Identify which cell holds the provided text, then report its (x, y) central coordinate. 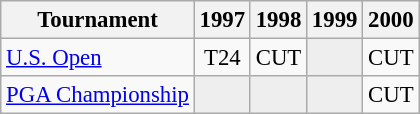
U.S. Open (98, 58)
1999 (335, 20)
Tournament (98, 20)
2000 (391, 20)
T24 (222, 58)
1997 (222, 20)
PGA Championship (98, 95)
1998 (278, 20)
